From the cell containing the given text, extract its center point as [X, Y] coordinate. 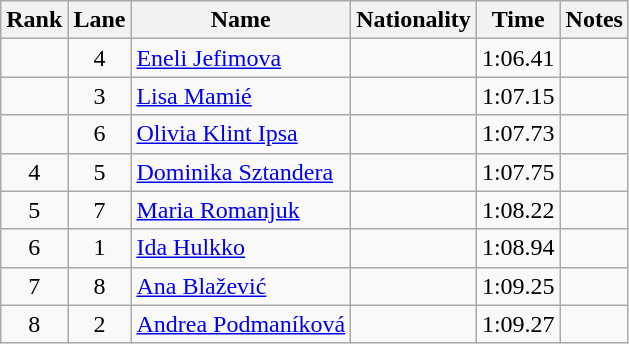
1:08.94 [518, 248]
1 [100, 248]
Ana Blažević [241, 286]
Nationality [414, 20]
Dominika Sztandera [241, 172]
1:07.15 [518, 96]
Name [241, 20]
3 [100, 96]
Rank [34, 20]
1:08.22 [518, 210]
Andrea Podmaníková [241, 324]
2 [100, 324]
1:09.27 [518, 324]
1:06.41 [518, 58]
Lisa Mamié [241, 96]
1:09.25 [518, 286]
Notes [594, 20]
Ida Hulkko [241, 248]
Maria Romanjuk [241, 210]
Eneli Jefimova [241, 58]
1:07.73 [518, 134]
Lane [100, 20]
Time [518, 20]
Olivia Klint Ipsa [241, 134]
1:07.75 [518, 172]
